Detect which cell encompasses the target text, then output its [x, y] center coordinate. 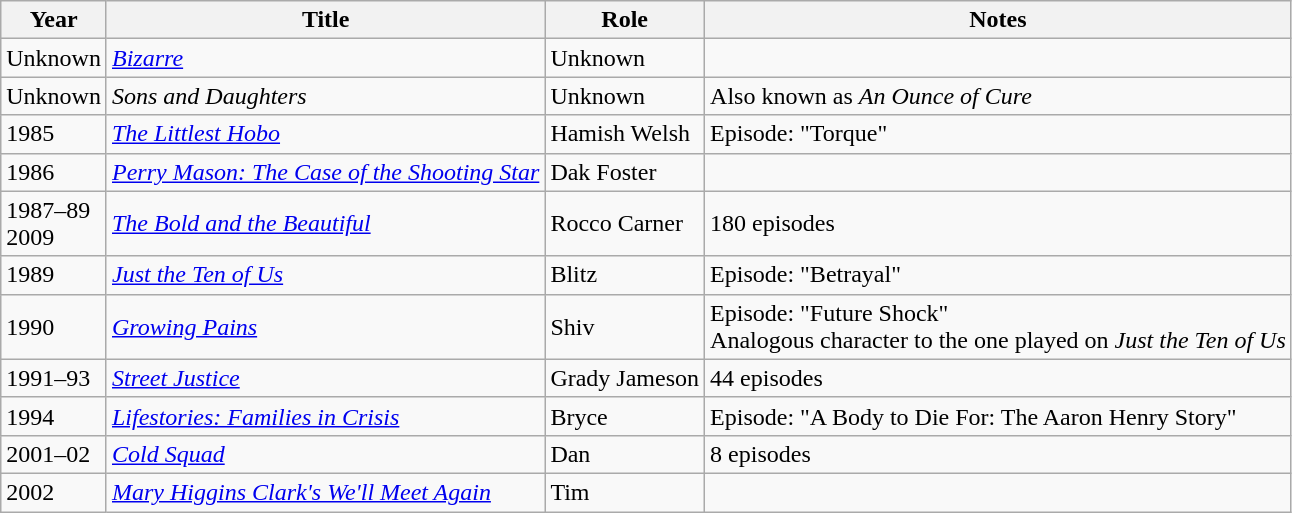
Hamish Welsh [625, 134]
Notes [998, 20]
1985 [54, 134]
Episode: "Torque" [998, 134]
1994 [54, 416]
Mary Higgins Clark's We'll Meet Again [325, 492]
The Bold and the Beautiful [325, 224]
1986 [54, 172]
Bryce [625, 416]
Growing Pains [325, 326]
1987–892009 [54, 224]
Rocco Carner [625, 224]
180 episodes [998, 224]
Perry Mason: The Case of the Shooting Star [325, 172]
Role [625, 20]
Dak Foster [625, 172]
Title [325, 20]
2002 [54, 492]
Street Justice [325, 378]
Episode: "Future Shock"Analogous character to the one played on Just the Ten of Us [998, 326]
Grady Jameson [625, 378]
Sons and Daughters [325, 96]
44 episodes [998, 378]
Bizarre [325, 58]
1990 [54, 326]
Episode: "Betrayal" [998, 275]
Blitz [625, 275]
Year [54, 20]
Dan [625, 454]
Just the Ten of Us [325, 275]
Cold Squad [325, 454]
Episode: "A Body to Die For: The Aaron Henry Story" [998, 416]
Lifestories: Families in Crisis [325, 416]
Shiv [625, 326]
Tim [625, 492]
2001–02 [54, 454]
Also known as An Ounce of Cure [998, 96]
1991–93 [54, 378]
The Littlest Hobo [325, 134]
8 episodes [998, 454]
1989 [54, 275]
